Locate the cell with the specified text and output its [x, y] center coordinate. 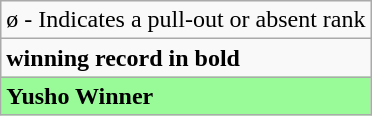
winning record in bold [186, 58]
Yusho Winner [186, 96]
ø - Indicates a pull-out or absent rank [186, 20]
